From the cell containing the given text, extract its center point as [x, y] coordinate. 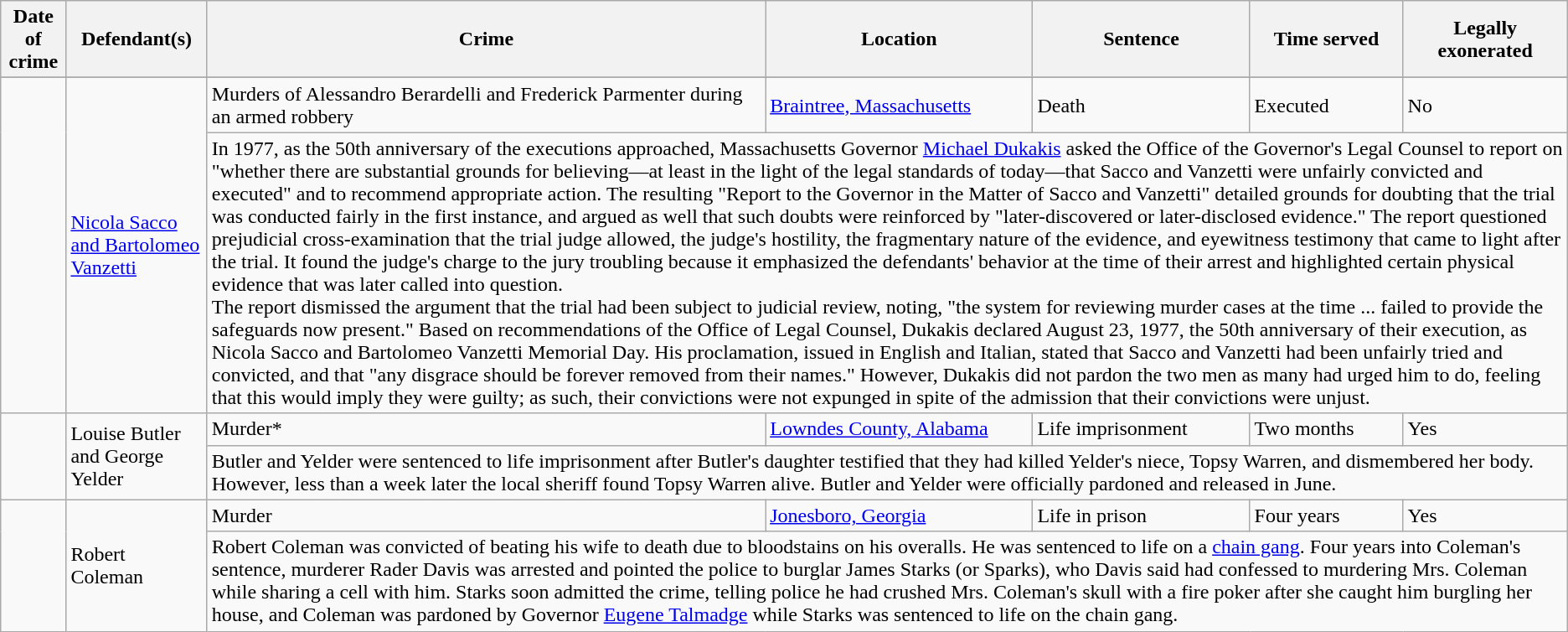
Death [1141, 106]
Murder* [486, 429]
Time served [1327, 39]
Louise Butler and George Yelder [137, 456]
Lowndes County, Alabama [900, 429]
No [1485, 106]
Murder [486, 515]
Four years [1327, 515]
Legallyexonerated [1485, 39]
Murders of Alessandro Berardelli and Frederick Parmenter during an armed robbery [486, 106]
Defendant(s) [137, 39]
Life imprisonment [1141, 429]
Robert Coleman [137, 565]
Crime [486, 39]
Life in prison [1141, 515]
Executed [1327, 106]
Sentence [1141, 39]
Braintree, Massachusetts [900, 106]
Location [900, 39]
Jonesboro, Georgia [900, 515]
Two months [1327, 429]
Date of crime [34, 39]
Nicola Sacco and Bartolomeo Vanzetti [137, 246]
